Locate the cell with the specified text and output its (x, y) center coordinate. 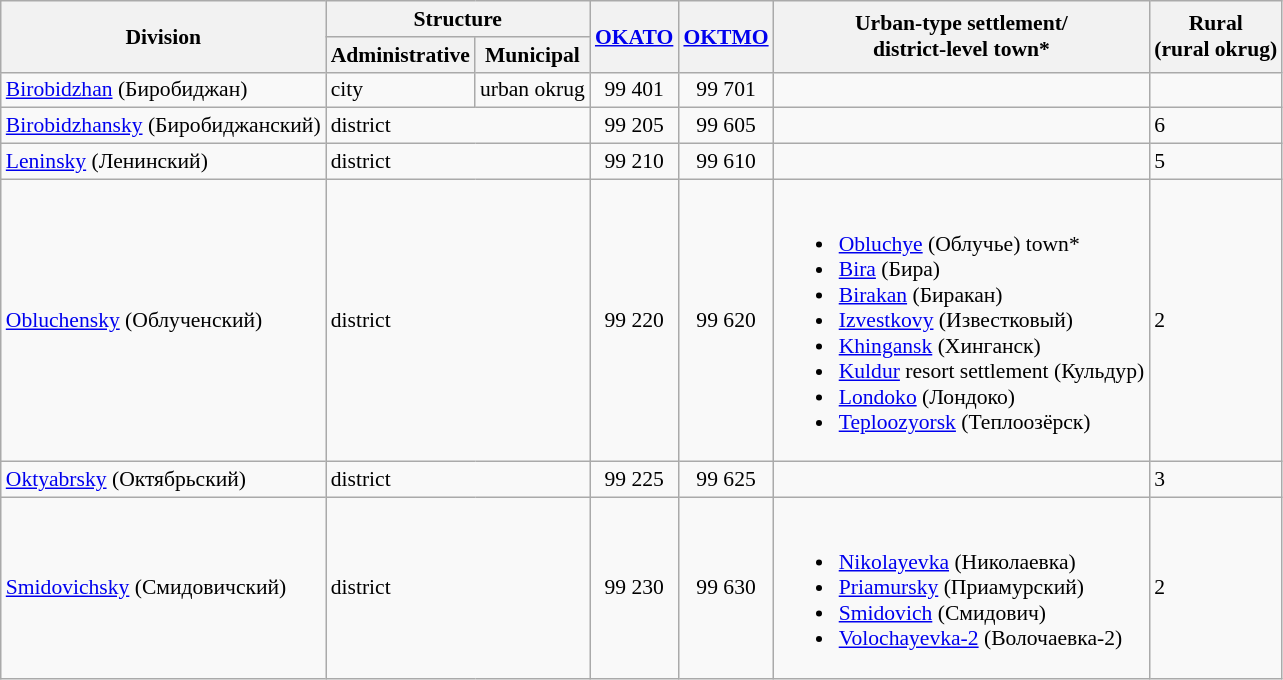
Smidovichsky (Смидовичский) (164, 588)
urban okrug (532, 90)
Leninsky (Ленинский) (164, 162)
99 610 (726, 162)
OKTMO (726, 36)
Urban-type settlement/district-level town* (962, 36)
Administrative (400, 55)
Oktyabrsky (Октябрьский) (164, 480)
99 401 (634, 90)
99 605 (726, 126)
city (400, 90)
99 225 (634, 480)
99 625 (726, 480)
3 (1216, 480)
Obluchensky (Облученский) (164, 320)
99 210 (634, 162)
Birobidzhan (Биробиджан) (164, 90)
99 620 (726, 320)
Rural(rural okrug) (1216, 36)
99 205 (634, 126)
OKATO (634, 36)
Birobidzhansky (Биробиджанский) (164, 126)
Nikolayevka (Николаевка)Priamursky (Приамурский)Smidovich (Смидович)Volochayevka-2 (Волочаевка-2) (962, 588)
6 (1216, 126)
99 230 (634, 588)
Structure (458, 19)
99 220 (634, 320)
99 701 (726, 90)
Division (164, 36)
99 630 (726, 588)
Municipal (532, 55)
5 (1216, 162)
